Output the [x, y] coordinate of the center of the cell containing the given text.  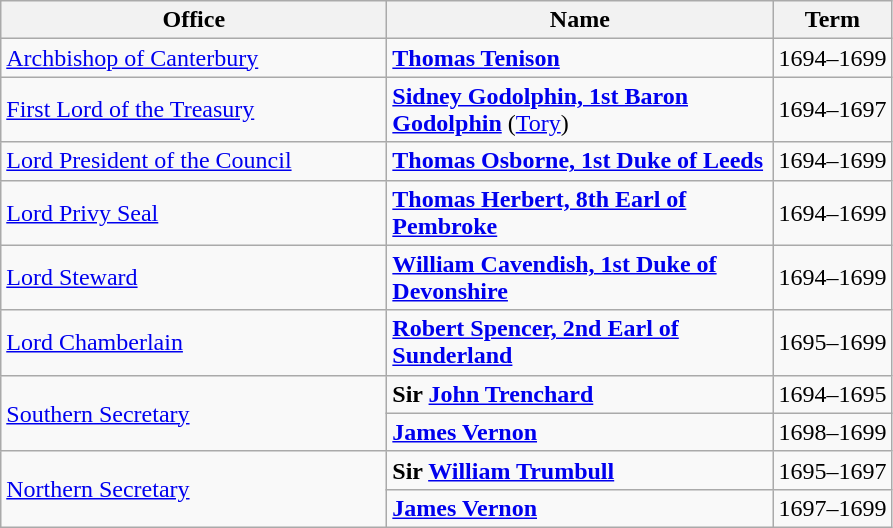
1697–1699 [832, 508]
Sir John Trenchard [580, 394]
Thomas Tenison [580, 58]
William Cavendish, 1st Duke of Devonshire [580, 278]
Office [194, 20]
Archbishop of Canterbury [194, 58]
Southern Secretary [194, 413]
Sir William Trumbull [580, 470]
1694–1695 [832, 394]
Robert Spencer, 2nd Earl of Sunderland [580, 342]
Lord Chamberlain [194, 342]
Thomas Herbert, 8th Earl of Pembroke [580, 212]
Lord Privy Seal [194, 212]
Thomas Osborne, 1st Duke of Leeds [580, 161]
1695–1699 [832, 342]
1694–1697 [832, 110]
Lord President of the Council [194, 161]
Name [580, 20]
Lord Steward [194, 278]
Term [832, 20]
First Lord of the Treasury [194, 110]
Sidney Godolphin, 1st Baron Godolphin (Tory) [580, 110]
Northern Secretary [194, 489]
1695–1697 [832, 470]
1698–1699 [832, 432]
